Determine the (x, y) coordinate at the center of the cell enclosing the given text.  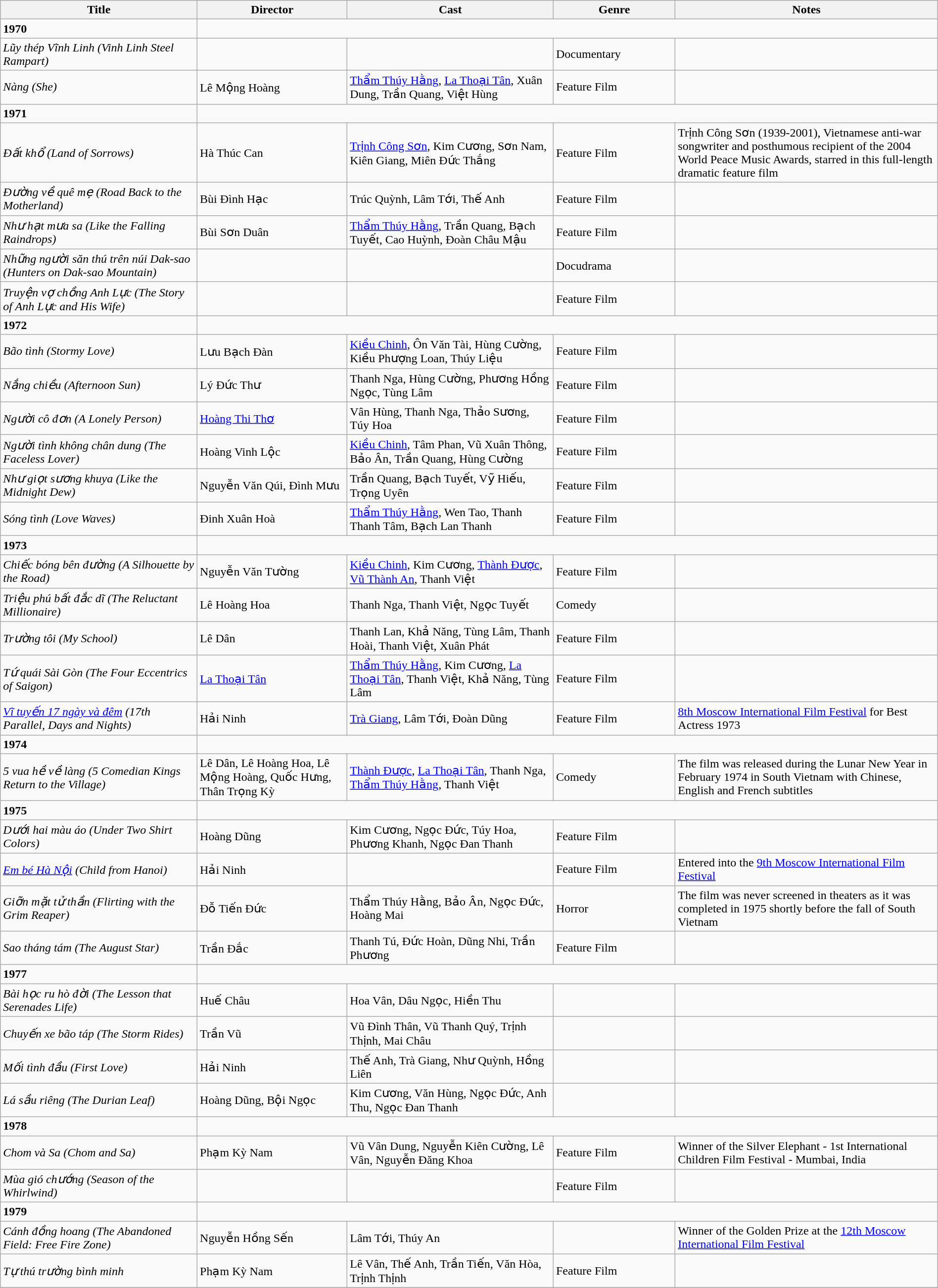
Cast (450, 10)
Mùa gió chướng (Season of the Whirlwind) (99, 1186)
Lê Mộng Hoàng (272, 87)
Trần Đắc (272, 948)
Hoa Vân, Dâu Ngọc, Hiền Thu (450, 1001)
Lê Dân, Lê Hoàng Hoa, Lê Mộng Hoàng, Quốc Hưng, Thân Trọng Kỳ (272, 777)
Hoàng Vinh Lộc (272, 452)
Hoàng Dũng (272, 836)
Notes (806, 10)
Thanh Nga, Hùng Cường, Phương Hồng Ngọc, Tùng Lâm (450, 385)
Nguyễn Hồng Sến (272, 1238)
Tứ quái Sài Gòn (The Four Eccentrics of Saigon) (99, 679)
Lá sầu riêng (The Durian Leaf) (99, 1100)
The film was never screened in theaters as it was completed in 1975 shortly before the fall of South Vietnam (806, 908)
Winner of the Silver Elephant - 1st International Children Film Festival - Mumbai, India (806, 1152)
Đường về quê mẹ (Road Back to the Motherland) (99, 199)
8th Moscow International Film Festival for Best Actress 1973 (806, 718)
Nguyễn Văn Qúi, Đình Mưu (272, 485)
Chiếc bóng bên đường (A Silhouette by the Road) (99, 572)
Chom và Sa (Chom and Sa) (99, 1152)
Tự thú trường bình minh (99, 1271)
1973 (99, 545)
Thế Anh, Trà Giang, Như Quỳnh, Hồng Liên (450, 1067)
The film was released during the Lunar New Year in February 1974 in South Vietnam with Chinese, English and French subtitles (806, 777)
5 vua hề về làng (5 Comedian Kings Return to the Village) (99, 777)
Kiều Chinh, Kim Cương, Thành Được, Vũ Thành An, Thanh Việt (450, 572)
Bài học ru hò đời (The Lesson that Serenades Life) (99, 1001)
Nắng chiều (Afternoon Sun) (99, 385)
1977 (99, 974)
Sóng tình (Love Waves) (99, 519)
Những người săn thú trên núi Dak-sao (Hunters on Dak-sao Mountain) (99, 265)
Như hạt mưa sa (Like the Falling Raindrops) (99, 232)
Hoàng Dũng, Bội Ngọc (272, 1100)
Thanh Lan, Khả Năng, Tùng Lâm, Thanh Hoài, Thanh Việt, Xuân Phát (450, 638)
Ðất khổ (Land of Sorrows) (99, 152)
Trường tôi (My School) (99, 638)
Em bé Hà Nội (Child from Hanoi) (99, 869)
Đỗ Tiến Đức (272, 908)
Thẩm Thúy Hằng, La Thoại Tân, Xuân Dung, Trần Quang, Việt Hùng (450, 87)
Lũy thép Vĩnh Linh (Vinh Linh Steel Rampart) (99, 54)
Horror (614, 908)
Nguyễn Văn Tường (272, 572)
Như giọt sương khuya (Like the Midnight Dew) (99, 485)
Vĩ tuyến 17 ngày và đêm (17th Parallel, Days and Nights) (99, 718)
1970 (99, 29)
Documentary (614, 54)
1974 (99, 744)
Lý Đức Thư (272, 385)
Director (272, 10)
Kim Cương, Ngọc Đức, Túy Hoa, Phương Khanh, Ngọc Đan Thanh (450, 836)
Thanh Nga, Thanh Việt, Ngọc Tuyết (450, 605)
Lê Dân (272, 638)
Vũ Ðình Thân, Vũ Thanh Quý, Trịnh Thịnh, Mai Châu (450, 1033)
Lâm Tới, Thúy An (450, 1238)
Hoàng Thi Thơ (272, 419)
1978 (99, 1126)
Docudrama (614, 265)
Bão tình (Stormy Love) (99, 351)
Winner of the Golden Prize at the 12th Moscow International Film Festival (806, 1238)
Người cô đơn (A Lonely Person) (99, 419)
Triệu phú bất đắc dĩ (The Reluctant Millionaire) (99, 605)
Vũ Vân Dung, Nguyễn Kiên Cường, Lê Vân, Nguyễn Ðăng Khoa (450, 1152)
Thẩm Thúy Hằng, Kim Cương, La Thoại Tân, Thanh Việt, Khả Năng, Tùng Lâm (450, 679)
Chuyến xe bão táp (The Storm Rides) (99, 1033)
Ðinh Xuân Hoà (272, 519)
1972 (99, 325)
La Thoại Tân (272, 679)
Mối tình đầu (First Love) (99, 1067)
Người tình không chân dung (The Faceless Lover) (99, 452)
Cánh đồng hoang (The Abandoned Field: Free Fire Zone) (99, 1238)
Thẩm Thúy Hằng, Trần Quang, Bạch Tuyết, Cao Huỳnh, Đoàn Châu Mậu (450, 232)
Kim Cương, Văn Hùng, Ngọc Đức, Anh Thu, Ngọc Đan Thanh (450, 1100)
Dưới hai màu áo (Under Two Shirt Colors) (99, 836)
Kiều Chinh, Ôn Văn Tài, Hùng Cường, Kiều Phượng Loan, Thúy Liệu (450, 351)
Kiều Chinh, Tâm Phan, Vũ Xuân Thông, Bảo Ân, Trần Quang, Hùng Cường (450, 452)
Entered into the 9th Moscow International Film Festival (806, 869)
Trúc Quỳnh, Lâm Tới, Thế Anh (450, 199)
Trần Vũ (272, 1033)
Thành Được, La Thoại Tân, Thanh Nga, Thẩm Thúy Hằng, Thanh Việt (450, 777)
Lê Hoàng Hoa (272, 605)
Trà Giang, Lâm Tới, Ðoàn Dũng (450, 718)
1971 (99, 113)
Nàng (She) (99, 87)
Genre (614, 10)
Trần Quang, Bạch Tuyết, Vỹ Hiếu, Trọng Uyên (450, 485)
Thanh Tú, Đức Hoàn, Dũng Nhi, Trần Phương (450, 948)
Truyện vợ chồng Anh Lực (The Story of Anh Lực and His Wife) (99, 299)
Huế Châu (272, 1001)
Lê Vân, Thế Anh, Trần Tiến, Văn Hòa, Trịnh Thịnh (450, 1271)
Bùi Đình Hạc (272, 199)
Sao tháng tám (The August Star) (99, 948)
Giỡn mặt tử thần (Flirting with the Grim Reaper) (99, 908)
Hà Thúc Can (272, 152)
Lưu Bạch Ðàn (272, 351)
Thẩm Thúy Hằng, Wen Tao, Thanh Thanh Tâm, Bạch Lan Thanh (450, 519)
1979 (99, 1212)
Trịnh Công Sơn, Kim Cương, Sơn Nam, Kiên Giang, Miên Ðức Thắng (450, 152)
Bùi Sơn Duân (272, 232)
1975 (99, 810)
Thẩm Thúy Hằng, Bảo Ân, Ngọc Đức, Hoàng Mai (450, 908)
Title (99, 10)
Vân Hùng, Thanh Nga, Thảo Sương, Túy Hoa (450, 419)
